Find where the given text appears and provide that cell's center as (x, y) coordinate. 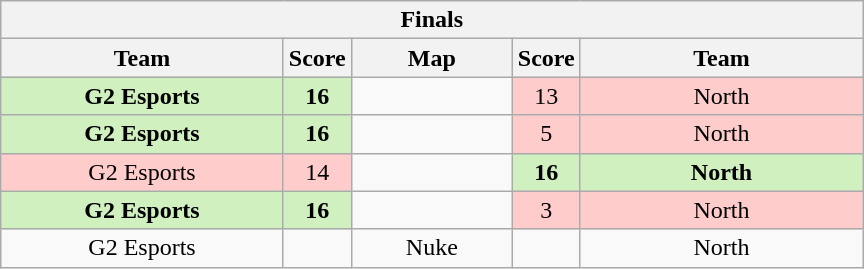
Finals (432, 20)
14 (317, 172)
Nuke (432, 248)
5 (546, 134)
13 (546, 96)
Map (432, 58)
3 (546, 210)
